For the text-containing cell, return its midpoint in [x, y] coordinate format. 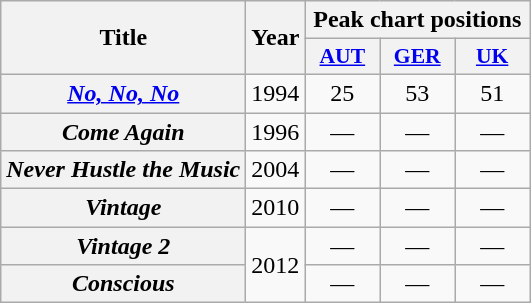
No, No, No [124, 93]
51 [492, 93]
Title [124, 38]
25 [342, 93]
2004 [276, 170]
2010 [276, 208]
GER [418, 57]
2012 [276, 265]
Vintage 2 [124, 246]
53 [418, 93]
AUT [342, 57]
Year [276, 38]
Conscious [124, 284]
UK [492, 57]
Peak chart positions [418, 20]
1996 [276, 131]
1994 [276, 93]
Vintage [124, 208]
Never Hustle the Music [124, 170]
Come Again [124, 131]
